Identify which cell holds the provided text, then report its [X, Y] central coordinate. 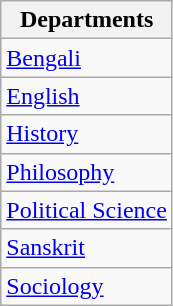
History [87, 134]
English [87, 96]
Sociology [87, 286]
Bengali [87, 58]
Philosophy [87, 172]
Sanskrit [87, 248]
Political Science [87, 210]
Departments [87, 20]
